Return the [X, Y] coordinate for the center point of the cell that contains the specified text.  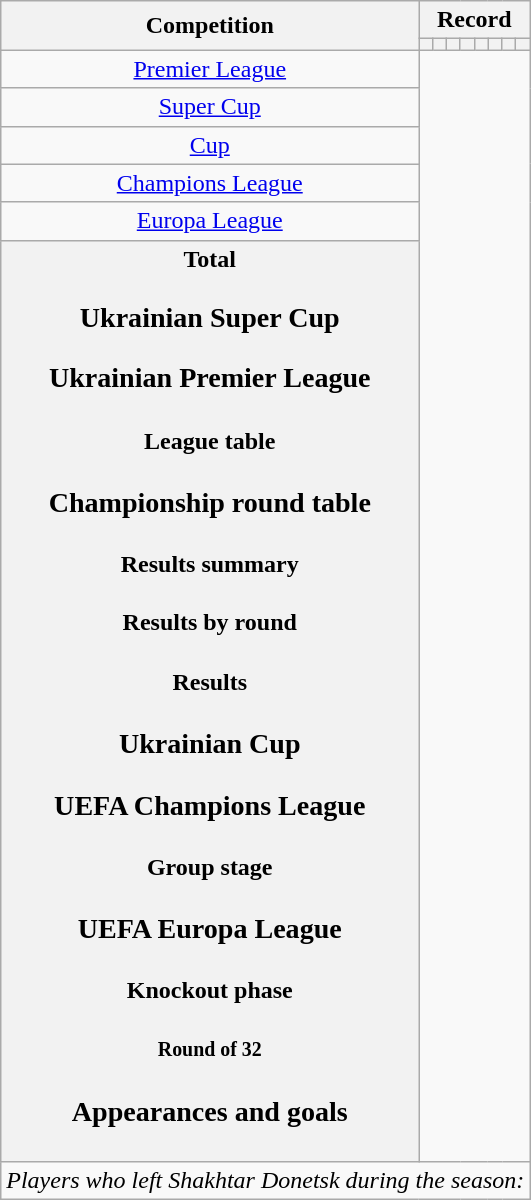
Champions League [210, 183]
Players who left Shakhtar Donetsk during the season: [266, 1180]
Cup [210, 145]
Premier League [210, 69]
Competition [210, 26]
Super Cup [210, 107]
Record [474, 20]
Europa League [210, 221]
